Return [X, Y] of the center of cell containing provided text 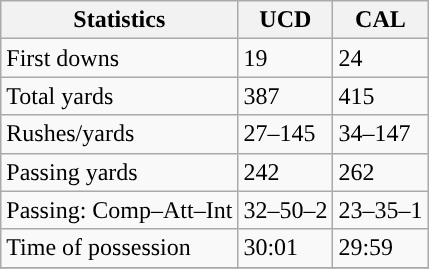
415 [380, 96]
387 [286, 96]
29:59 [380, 248]
UCD [286, 20]
262 [380, 172]
Rushes/yards [120, 134]
27–145 [286, 134]
CAL [380, 20]
23–35–1 [380, 210]
Total yards [120, 96]
Passing: Comp–Att–Int [120, 210]
242 [286, 172]
First downs [120, 58]
19 [286, 58]
Time of possession [120, 248]
Passing yards [120, 172]
Statistics [120, 20]
24 [380, 58]
32–50–2 [286, 210]
30:01 [286, 248]
34–147 [380, 134]
